From the cell containing the given text, extract its center point as (X, Y) coordinate. 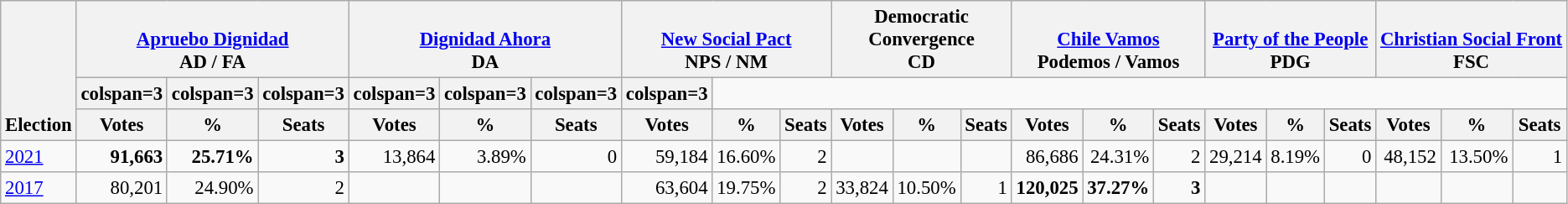
86,686 (1048, 157)
63,604 (666, 188)
New Social PactNPS / NM (726, 39)
2017 (39, 188)
19.75% (746, 188)
91,663 (122, 157)
37.27% (1118, 188)
24.90% (212, 188)
8.19% (1296, 157)
120,025 (1048, 188)
16.60% (746, 157)
Chile VamosPodemos / Vamos (1108, 39)
Dignidad AhoraDA (484, 39)
Party of the PeoplePDG (1291, 39)
25.71% (212, 157)
Election (39, 71)
Christian Social FrontFSC (1472, 39)
48,152 (1409, 157)
2021 (39, 157)
24.31% (1118, 157)
DemocraticConvergenceCD (922, 39)
3.89% (485, 157)
80,201 (122, 188)
59,184 (666, 157)
33,824 (862, 188)
Apruebo DignidadAD / FA (213, 39)
10.50% (927, 188)
13.50% (1477, 157)
13,864 (394, 157)
29,214 (1235, 157)
